Locate the cell with the specified text and output its [X, Y] center coordinate. 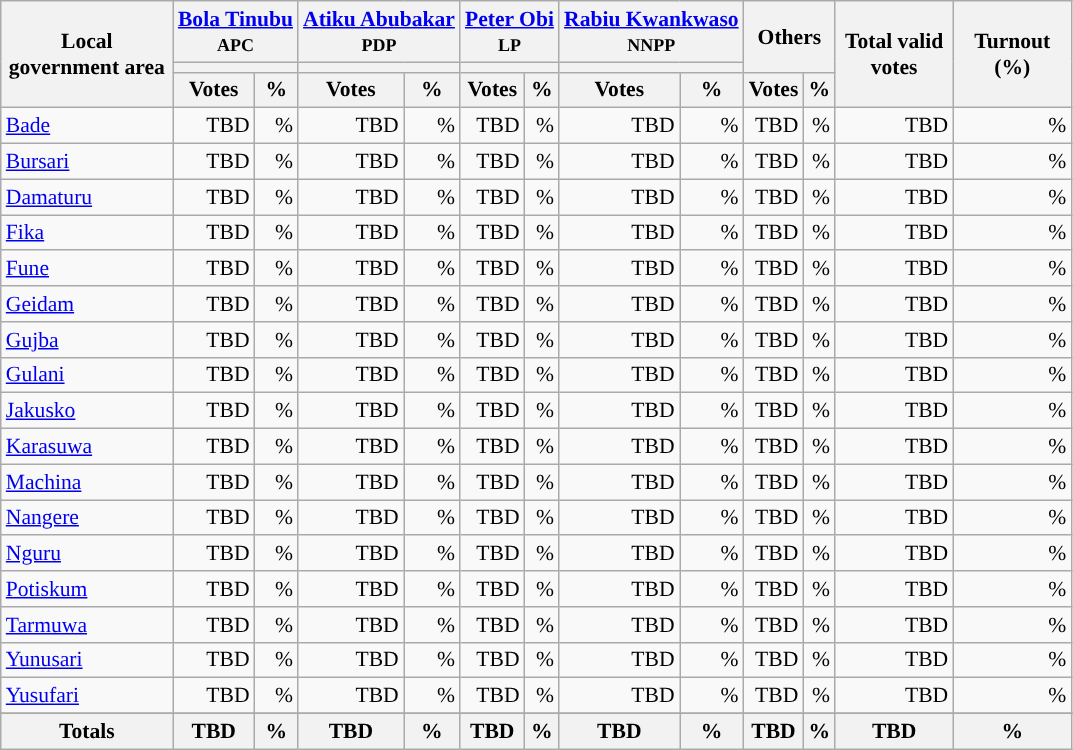
Jakusko [87, 411]
Yunusari [87, 660]
Tarmuwa [87, 625]
Potiskum [87, 589]
Geidam [87, 304]
Fika [87, 233]
Peter ObiLP [510, 32]
Fune [87, 269]
Nangere [87, 518]
Bola TinubuAPC [236, 32]
Atiku AbubakarPDP [379, 32]
Local government area [87, 54]
Totals [87, 732]
Yusufari [87, 696]
Bursari [87, 162]
Nguru [87, 554]
Others [790, 36]
Machina [87, 482]
Karasuwa [87, 447]
Rabiu KwankwasoNNPP [652, 32]
Gujba [87, 340]
Gulani [87, 375]
Bade [87, 126]
Damaturu [87, 197]
Turnout (%) [1012, 54]
Total valid votes [894, 54]
